Return (x, y) of the center of cell containing provided text 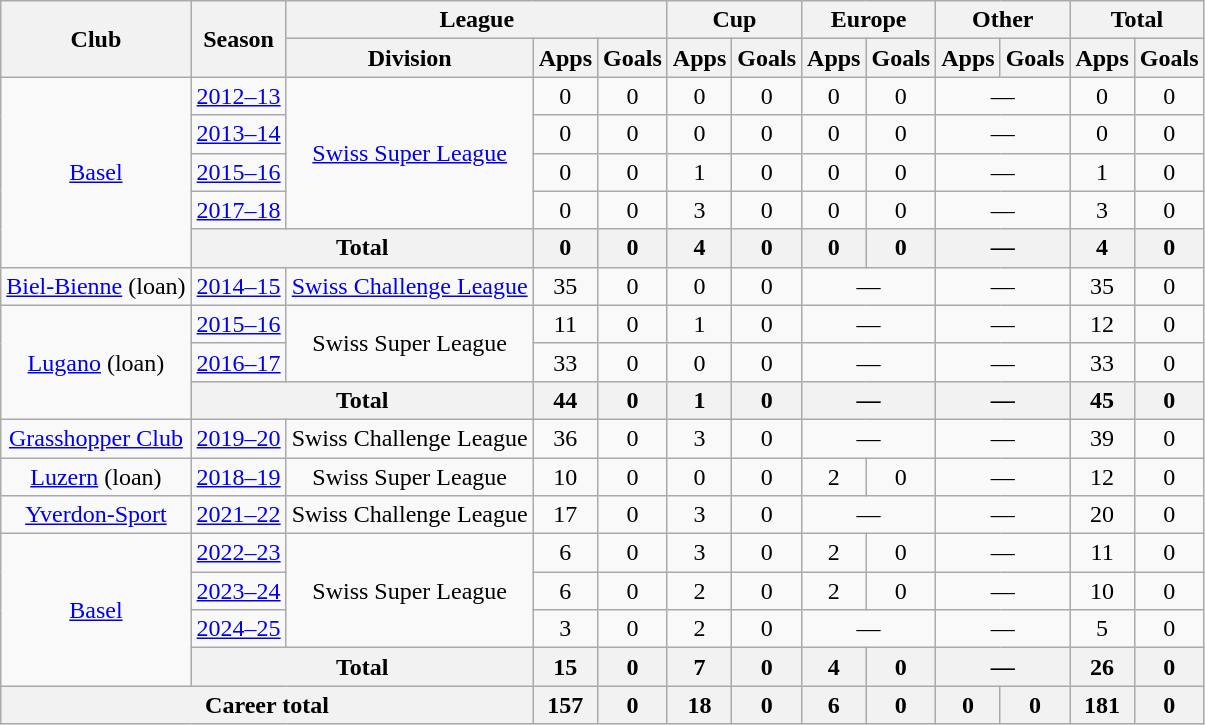
2016–17 (238, 362)
Cup (734, 20)
Career total (267, 705)
League (476, 20)
2014–15 (238, 286)
181 (1102, 705)
45 (1102, 400)
20 (1102, 515)
Luzern (loan) (96, 477)
2017–18 (238, 210)
2022–23 (238, 553)
157 (565, 705)
Season (238, 39)
2023–24 (238, 591)
2021–22 (238, 515)
44 (565, 400)
Grasshopper Club (96, 438)
Lugano (loan) (96, 362)
Other (1003, 20)
Yverdon-Sport (96, 515)
7 (699, 667)
18 (699, 705)
Club (96, 39)
26 (1102, 667)
5 (1102, 629)
2018–19 (238, 477)
2013–14 (238, 134)
2024–25 (238, 629)
Division (410, 58)
39 (1102, 438)
2019–20 (238, 438)
Europe (869, 20)
Biel-Bienne (loan) (96, 286)
15 (565, 667)
17 (565, 515)
36 (565, 438)
2012–13 (238, 96)
